Search for the cell housing the specified text and yield its (X, Y) center coordinate. 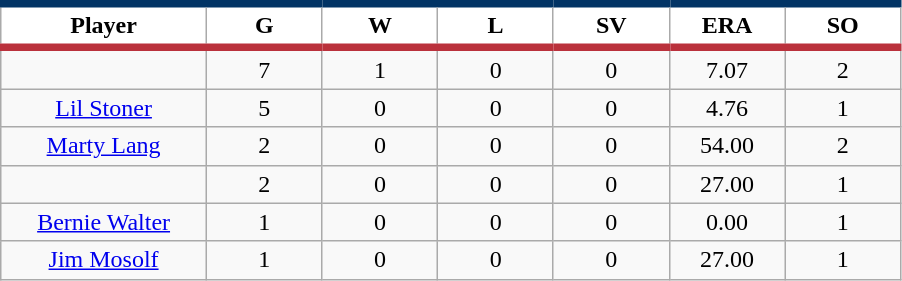
SO (843, 26)
Bernie Walter (104, 222)
Marty Lang (104, 146)
Lil Stoner (104, 108)
W (380, 26)
0.00 (727, 222)
G (264, 26)
Jim Mosolf (104, 260)
4.76 (727, 108)
54.00 (727, 146)
L (496, 26)
Player (104, 26)
SV (611, 26)
7 (264, 68)
7.07 (727, 68)
ERA (727, 26)
5 (264, 108)
